Detect which cell encompasses the target text, then output its (x, y) center coordinate. 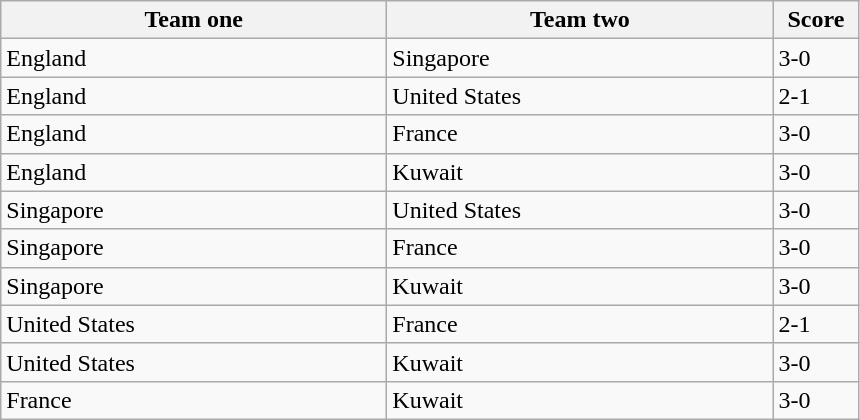
Team one (194, 20)
Team two (580, 20)
Score (816, 20)
